Determine the [x, y] coordinate at the center of the cell enclosing the given text.  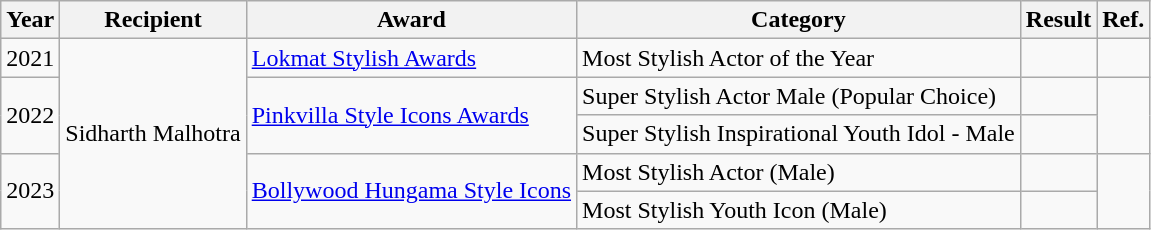
Award [411, 20]
Most Stylish Youth Icon (Male) [799, 210]
Result [1058, 20]
Super Stylish Inspirational Youth Idol - Male [799, 134]
Lokmat Stylish Awards [411, 58]
2023 [30, 191]
Most Stylish Actor (Male) [799, 172]
Super Stylish Actor Male (Popular Choice) [799, 96]
2022 [30, 115]
2021 [30, 58]
Year [30, 20]
Recipient [153, 20]
Sidharth Malhotra [153, 134]
Most Stylish Actor of the Year [799, 58]
Pinkvilla Style Icons Awards [411, 115]
Bollywood Hungama Style Icons [411, 191]
Category [799, 20]
Ref. [1124, 20]
